Identify which cell holds the provided text, then report its [X, Y] central coordinate. 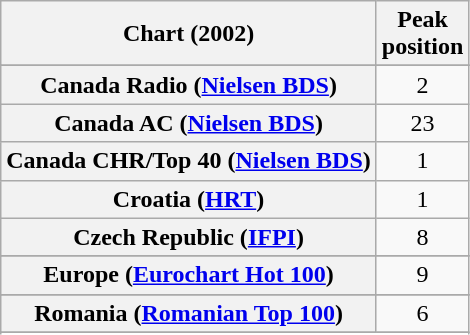
Europe (Eurochart Hot 100) [189, 275]
2 [422, 85]
Croatia (HRT) [189, 199]
6 [422, 313]
Peakposition [422, 34]
Canada CHR/Top 40 (Nielsen BDS) [189, 161]
Romania (Romanian Top 100) [189, 313]
Czech Republic (IFPI) [189, 237]
23 [422, 123]
Canada AC (Nielsen BDS) [189, 123]
Chart (2002) [189, 34]
9 [422, 275]
8 [422, 237]
Canada Radio (Nielsen BDS) [189, 85]
